Capture the cell that displays the provided text and extract its [x, y] central coordinate. 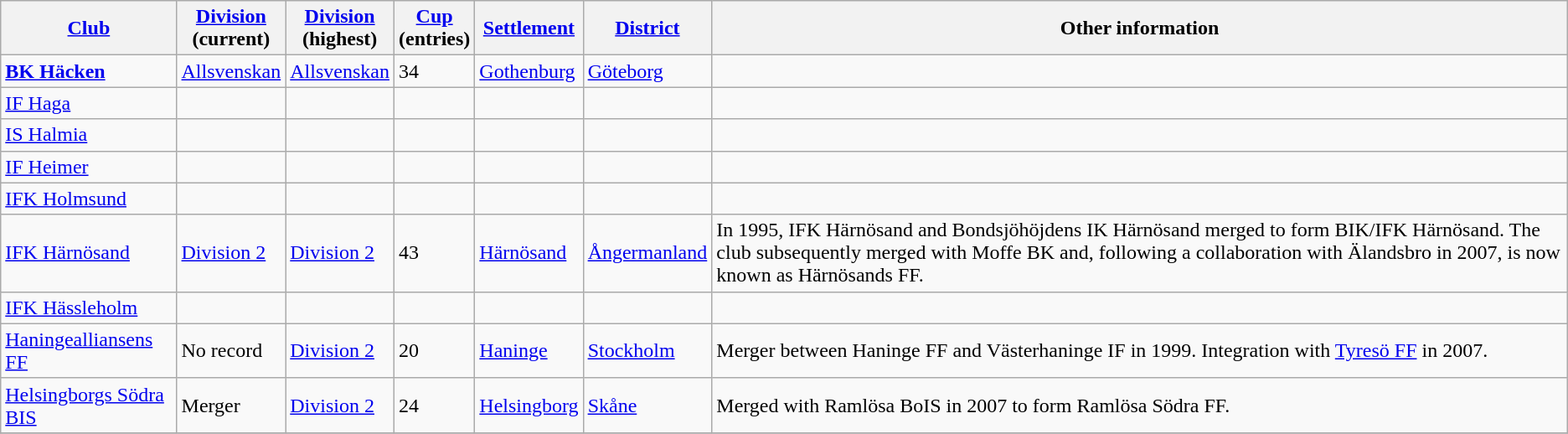
Merged with Ramlösa BoIS in 2007 to form Ramlösa Södra FF. [1139, 406]
34 [434, 71]
IFK Hässleholm [89, 307]
Merger between Haninge FF and Västerhaninge IF in 1999. Integration with Tyresö FF in 2007. [1139, 350]
20 [434, 350]
BK Häcken [89, 71]
Division (highest) [340, 28]
Gothenburg [529, 71]
Settlement [529, 28]
IS Halmia [89, 135]
IF Heimer [89, 167]
IFK Härnösand [89, 253]
Haninge [529, 350]
IF Haga [89, 103]
Stockholm [647, 350]
Härnösand [529, 253]
Club [89, 28]
Cup (entries) [434, 28]
No record [231, 350]
Skåne [647, 406]
Helsingborgs Södra BIS [89, 406]
Haningealliansens FF [89, 350]
Other information [1139, 28]
Göteborg [647, 71]
24 [434, 406]
IFK Holmsund [89, 199]
Merger [231, 406]
Ångermanland [647, 253]
Helsingborg [529, 406]
District [647, 28]
43 [434, 253]
Division (current) [231, 28]
